Find where the given text appears and provide that cell's center as (X, Y) coordinate. 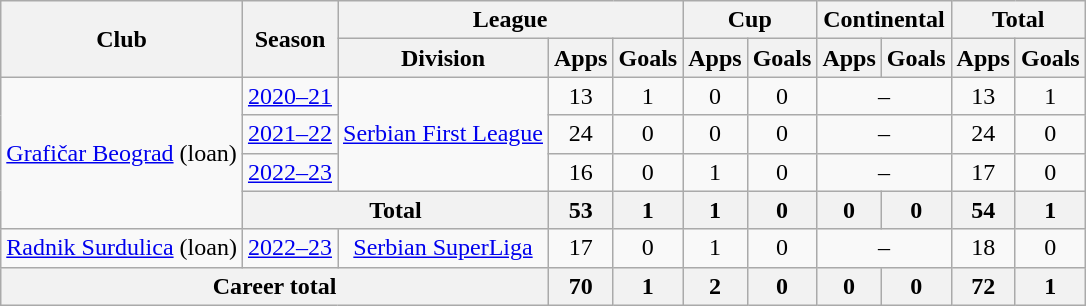
Club (122, 39)
Radnik Surdulica (loan) (122, 248)
54 (983, 210)
70 (581, 286)
72 (983, 286)
Cup (750, 20)
League (510, 20)
53 (581, 210)
Season (290, 39)
Serbian SuperLiga (444, 248)
18 (983, 248)
2 (715, 286)
Career total (275, 286)
2021–22 (290, 134)
Division (444, 58)
Continental (884, 20)
Serbian First League (444, 134)
2020–21 (290, 96)
16 (581, 172)
Grafičar Beograd (loan) (122, 153)
